Search for the cell housing the specified text and yield its (x, y) center coordinate. 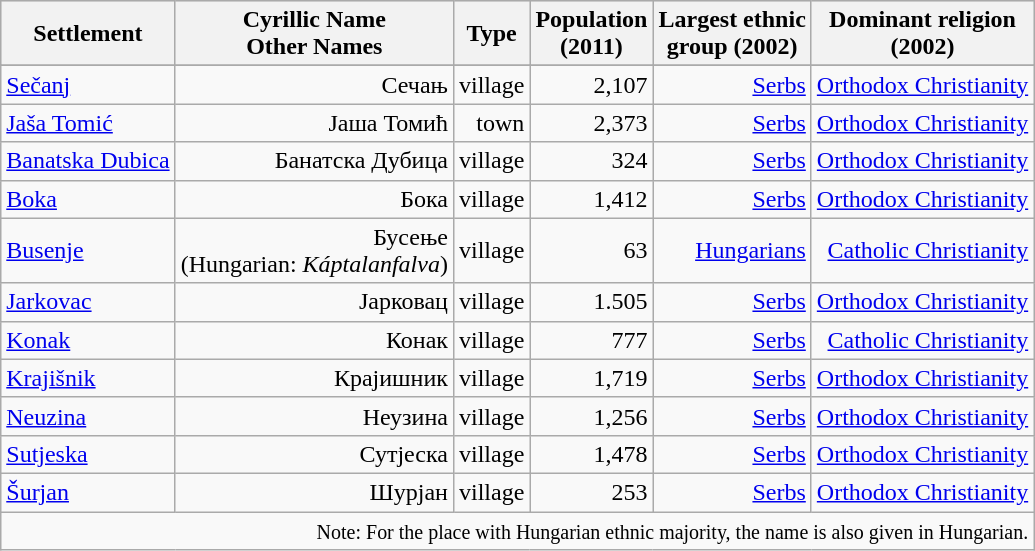
63 (592, 250)
Banatska Dubica (88, 161)
253 (592, 492)
Largest ethnicgroup (2002) (732, 34)
Cyrillic NameOther Names (314, 34)
Jaša Tomić (88, 123)
Population(2011) (592, 34)
Šurjan (88, 492)
1,412 (592, 199)
Busenje (88, 250)
Банатска Дубица (314, 161)
Крајишник (314, 378)
Sutjeska (88, 454)
Сутјеска (314, 454)
Type (491, 34)
Krajišnik (88, 378)
Неузина (314, 416)
Boka (88, 199)
Settlement (88, 34)
1,478 (592, 454)
Конак (314, 340)
Јаша Томић (314, 123)
777 (592, 340)
1,256 (592, 416)
Neuzina (88, 416)
Бока (314, 199)
Dominant religion(2002) (922, 34)
2,107 (592, 85)
Бусење(Hungarian: Káptalanfalva) (314, 250)
Jarkovac (88, 302)
Шурјан (314, 492)
324 (592, 161)
1,719 (592, 378)
town (491, 123)
Јарковац (314, 302)
2,373 (592, 123)
Hungarians (732, 250)
Сечањ (314, 85)
1.505 (592, 302)
Sečanj (88, 85)
Konak (88, 340)
Note: For the place with Hungarian ethnic majority, the name is also given in Hungarian. (518, 531)
